Return the (X, Y) coordinate for the center point of the cell that contains the specified text.  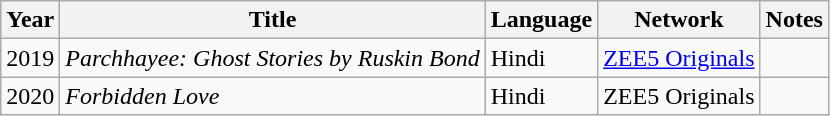
Title (272, 20)
2019 (30, 58)
Network (679, 20)
Forbidden Love (272, 96)
Parchhayee: Ghost Stories by Ruskin Bond (272, 58)
Language (541, 20)
Year (30, 20)
2020 (30, 96)
Notes (794, 20)
